Locate the cell with the specified text and output its (X, Y) center coordinate. 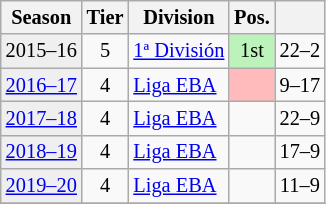
1st (252, 51)
1ª División (178, 51)
17–9 (300, 152)
11–9 (300, 186)
22–2 (300, 51)
Season (42, 17)
2017–18 (42, 118)
2019–20 (42, 186)
2015–16 (42, 51)
Tier (106, 17)
Pos. (252, 17)
5 (106, 51)
22–9 (300, 118)
2016–17 (42, 85)
2018–19 (42, 152)
Division (178, 17)
9–17 (300, 85)
